Identify which cell holds the provided text, then report its (X, Y) central coordinate. 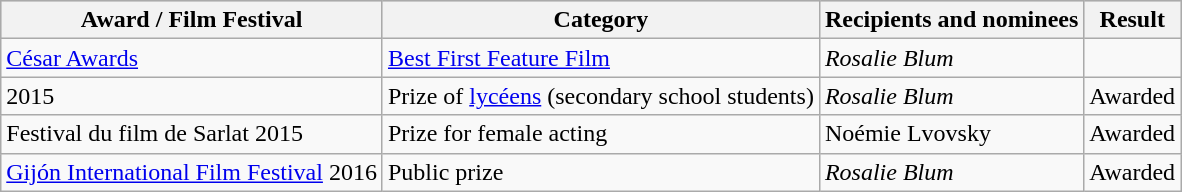
2015 (192, 96)
Recipients and nominees (951, 20)
Festival du film de Sarlat 2015 (192, 134)
Public prize (600, 172)
Category (600, 20)
Noémie Lvovsky (951, 134)
Result (1132, 20)
Best First Feature Film (600, 58)
Prize of lycéens (secondary school students) (600, 96)
Award / Film Festival (192, 20)
César Awards (192, 58)
Gijón International Film Festival 2016 (192, 172)
Prize for female acting (600, 134)
